Extract the (X, Y) coordinate from the center of the cell holding the provided text.  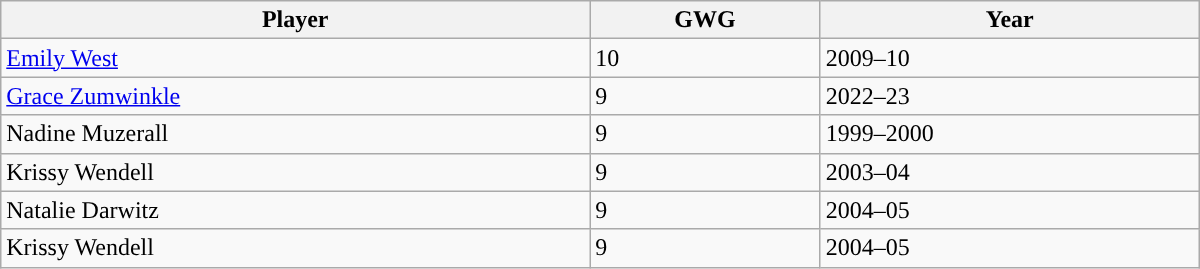
2009–10 (1010, 58)
2003–04 (1010, 172)
Emily West (296, 58)
2022–23 (1010, 96)
Nadine Muzerall (296, 134)
Grace Zumwinkle (296, 96)
10 (705, 58)
Year (1010, 20)
1999–2000 (1010, 134)
GWG (705, 20)
Player (296, 20)
Natalie Darwitz (296, 210)
